Detect which cell encompasses the target text, then output its (X, Y) center coordinate. 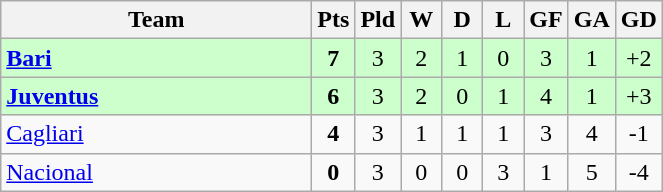
+3 (638, 96)
GA (592, 20)
W (422, 20)
Nacional (156, 172)
7 (334, 58)
D (462, 20)
Pld (378, 20)
6 (334, 96)
-1 (638, 134)
L (504, 20)
GD (638, 20)
5 (592, 172)
-4 (638, 172)
Juventus (156, 96)
+2 (638, 58)
Team (156, 20)
Cagliari (156, 134)
Pts (334, 20)
Bari (156, 58)
GF (546, 20)
